Search for the cell housing the specified text and yield its (X, Y) center coordinate. 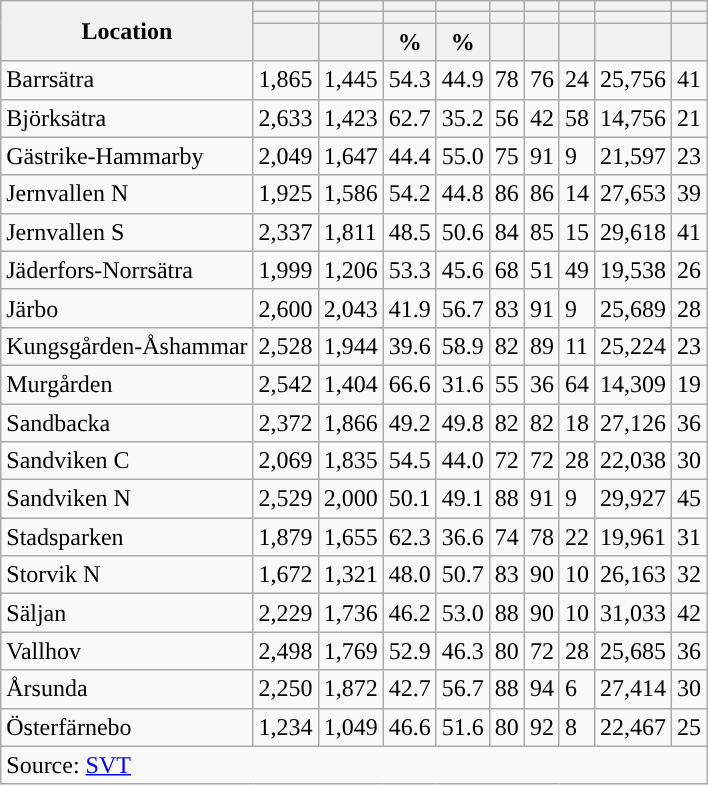
49.2 (410, 423)
Kungsgården-Åshammar (127, 346)
1,769 (350, 651)
64 (576, 384)
Location (127, 31)
49.8 (462, 423)
1,321 (350, 575)
1,999 (286, 270)
8 (576, 727)
14 (576, 194)
2,600 (286, 308)
1,879 (286, 537)
46.2 (410, 613)
Björksätra (127, 118)
24 (576, 80)
25,685 (634, 651)
48.5 (410, 232)
Murgården (127, 384)
1,206 (350, 270)
Sandviken N (127, 499)
2,498 (286, 651)
49 (576, 270)
Storvik N (127, 575)
2,000 (350, 499)
55 (506, 384)
49.1 (462, 499)
2,049 (286, 156)
2,528 (286, 346)
94 (542, 689)
Jernvallen N (127, 194)
Årsunda (127, 689)
89 (542, 346)
1,234 (286, 727)
39.6 (410, 346)
54.3 (410, 80)
1,925 (286, 194)
39 (690, 194)
85 (542, 232)
53.0 (462, 613)
1,872 (350, 689)
19,961 (634, 537)
55.0 (462, 156)
2,337 (286, 232)
19 (690, 384)
62.7 (410, 118)
1,647 (350, 156)
45 (690, 499)
18 (576, 423)
50.6 (462, 232)
51.6 (462, 727)
75 (506, 156)
2,250 (286, 689)
74 (506, 537)
1,423 (350, 118)
19,538 (634, 270)
1,944 (350, 346)
22 (576, 537)
1,445 (350, 80)
62.3 (410, 537)
1,866 (350, 423)
2,043 (350, 308)
1,655 (350, 537)
25,224 (634, 346)
15 (576, 232)
11 (576, 346)
2,542 (286, 384)
29,618 (634, 232)
2,229 (286, 613)
46.6 (410, 727)
14,309 (634, 384)
68 (506, 270)
2,069 (286, 461)
14,756 (634, 118)
27,653 (634, 194)
31 (690, 537)
Stadsparken (127, 537)
76 (542, 80)
25 (690, 727)
66.6 (410, 384)
Säljan (127, 613)
58.9 (462, 346)
48.0 (410, 575)
31.6 (462, 384)
22,038 (634, 461)
26 (690, 270)
54.5 (410, 461)
Sandbacka (127, 423)
50.7 (462, 575)
42.7 (410, 689)
1,404 (350, 384)
Sandviken C (127, 461)
2,633 (286, 118)
53.3 (410, 270)
26,163 (634, 575)
Vallhov (127, 651)
92 (542, 727)
1,835 (350, 461)
1,811 (350, 232)
44.8 (462, 194)
51 (542, 270)
32 (690, 575)
1,672 (286, 575)
1,865 (286, 80)
21,597 (634, 156)
44.4 (410, 156)
Jernvallen S (127, 232)
27,414 (634, 689)
50.1 (410, 499)
Barrsätra (127, 80)
1,049 (350, 727)
84 (506, 232)
46.3 (462, 651)
Österfärnebo (127, 727)
Järbo (127, 308)
25,689 (634, 308)
Jäderfors-Norrsätra (127, 270)
44.0 (462, 461)
2,372 (286, 423)
1,586 (350, 194)
22,467 (634, 727)
41.9 (410, 308)
25,756 (634, 80)
52.9 (410, 651)
36.6 (462, 537)
29,927 (634, 499)
27,126 (634, 423)
21 (690, 118)
35.2 (462, 118)
2,529 (286, 499)
58 (576, 118)
6 (576, 689)
56 (506, 118)
31,033 (634, 613)
45.6 (462, 270)
54.2 (410, 194)
1,736 (350, 613)
Source: SVT (354, 765)
44.9 (462, 80)
Gästrike-Hammarby (127, 156)
